Return the [x, y] coordinate for the center point of the cell that contains the specified text.  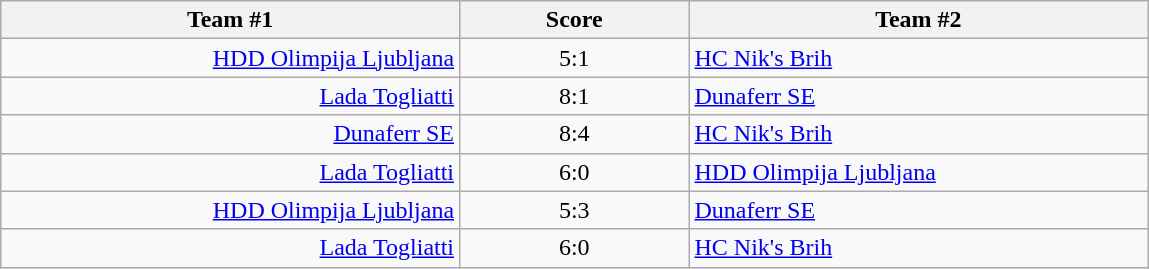
Score [574, 20]
5:3 [574, 210]
5:1 [574, 58]
8:1 [574, 96]
Team #2 [918, 20]
Team #1 [230, 20]
8:4 [574, 134]
